Provide the (x, y) coordinate of the cell's center where the given text is located.  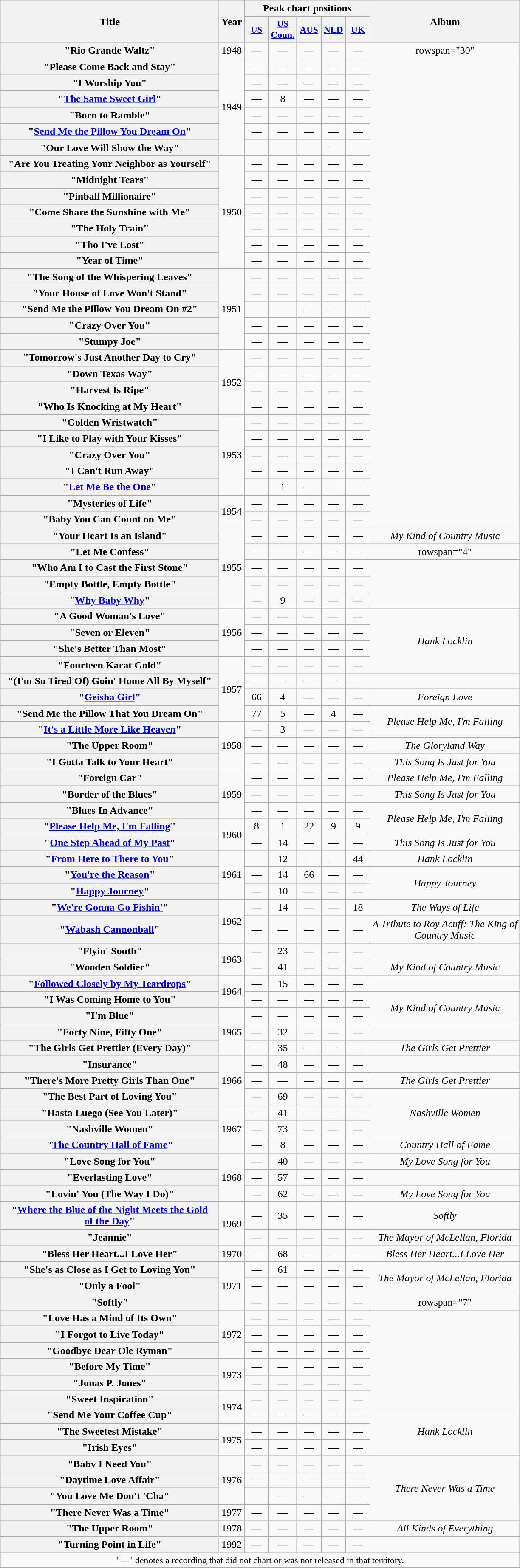
"Border of the Blues" (110, 794)
1958 (232, 746)
1970 (232, 1253)
A Tribute to Roy Acuff: The King ofCountry Music (445, 929)
3 (283, 730)
1948 (232, 51)
"Come Share the Sunshine with Me" (110, 212)
"Fourteen Karat Gold" (110, 665)
44 (358, 859)
"Followed Closely by My Teardrops" (110, 983)
61 (283, 1270)
1960 (232, 835)
Nashville Women (445, 1113)
"Who Is Knocking at My Heart" (110, 406)
1978 (232, 1529)
"Please Help Me, I'm Falling" (110, 826)
"I Gotta Talk to Your Heart" (110, 762)
"The Country Hall of Fame" (110, 1145)
"You're the Reason" (110, 875)
"I Was Coming Home to You" (110, 1000)
Peak chart positions (307, 8)
"Pinball Millionaire" (110, 196)
1953 (232, 454)
"Midnight Tears" (110, 180)
"Daytime Love Affair" (110, 1480)
The Gloryland Way (445, 746)
1976 (232, 1480)
"Why Baby Why" (110, 600)
NLD (333, 30)
12 (283, 859)
"We're Gonna Go Fishin'" (110, 907)
"Harvest Is Ripe" (110, 390)
1949 (232, 107)
"Lovin' You (The Way I Do)" (110, 1193)
"Golden Wristwatch" (110, 422)
"Our Love Will Show the Way" (110, 147)
"Nashville Women" (110, 1129)
Title (110, 21)
10 (283, 891)
"Tomorrow's Just Another Day to Cry" (110, 358)
"Jonas P. Jones" (110, 1383)
"Goodbye Dear Ole Ryman" (110, 1351)
1992 (232, 1545)
"Flyin' South" (110, 951)
"Tho I've Lost" (110, 245)
1971 (232, 1286)
1956 (232, 632)
"Seven or Eleven" (110, 632)
UK (358, 30)
Bless Her Heart...I Love Her (445, 1253)
"Wabash Cannonball" (110, 929)
1975 (232, 1439)
"Your House of Love Won't Stand" (110, 293)
1950 (232, 212)
"You Love Me Don't 'Cha" (110, 1496)
"Everlasting Love" (110, 1177)
1959 (232, 794)
1957 (232, 689)
"Where the Blue of the Night Meets the Goldof the Day" (110, 1215)
1973 (232, 1375)
"Before My Time" (110, 1367)
"I Forgot to Live Today" (110, 1334)
Album (445, 21)
"—" denotes a recording that did not chart or was not released in that territory. (260, 1560)
"The Same Sweet Girl" (110, 99)
All Kinds of Everything (445, 1529)
"Rio Grande Waltz" (110, 51)
rowspan="7" (445, 1302)
There Never Was a Time (445, 1488)
1974 (232, 1407)
"Irish Eyes" (110, 1447)
48 (283, 1064)
"Empty Bottle, Empty Bottle" (110, 584)
US (257, 30)
15 (283, 983)
"Insurance" (110, 1064)
"A Good Woman's Love" (110, 616)
"Let Me Be the One" (110, 487)
1952 (232, 382)
"Born to Ramble" (110, 115)
22 (309, 826)
77 (257, 713)
"Let Me Confess" (110, 552)
"Love Has a Mind of Its Own" (110, 1318)
"Happy Journey" (110, 891)
5 (283, 713)
"Please Come Back and Stay" (110, 67)
1966 (232, 1080)
1951 (232, 309)
1964 (232, 991)
"Mysteries of Life" (110, 503)
"There's More Pretty Girls Than One" (110, 1080)
40 (283, 1161)
57 (283, 1177)
"Turning Point in Life" (110, 1545)
AUS (309, 30)
"Hasta Luego (See You Later)" (110, 1113)
"Year of Time" (110, 261)
"Baby You Can Count on Me" (110, 519)
"Send Me the Pillow That You Dream On" (110, 713)
"Love Song for You" (110, 1161)
Softly (445, 1215)
1962 (232, 921)
1967 (232, 1129)
Happy Journey (445, 883)
"I'm Blue" (110, 1016)
"Your Heart Is an Island" (110, 536)
"Down Texas Way" (110, 374)
"Send Me the Pillow You Dream On" (110, 131)
32 (283, 1032)
69 (283, 1097)
1968 (232, 1177)
"Forty Nine, Fifty One" (110, 1032)
USCoun. (283, 30)
"Sweet Inspiration" (110, 1399)
1954 (232, 511)
The Ways of Life (445, 907)
"From Here to There to You" (110, 859)
"The Girls Get Prettier (Every Day)" (110, 1048)
"The Best Part of Loving You" (110, 1097)
"Only a Fool" (110, 1286)
"There Never Was a Time" (110, 1512)
1977 (232, 1512)
"Baby I Need You" (110, 1464)
"Blues In Advance" (110, 810)
73 (283, 1129)
"Bless Her Heart...I Love Her" (110, 1253)
"She's as Close as I Get to Loving You" (110, 1270)
"She's Better Than Most" (110, 649)
"(I'm So Tired Of) Goin' Home All By Myself" (110, 681)
rowspan="4" (445, 552)
"One Step Ahead of My Past" (110, 843)
23 (283, 951)
"The Song of the Whispering Leaves" (110, 277)
"Send Me Your Coffee Cup" (110, 1415)
1963 (232, 959)
"Are You Treating Your Neighbor as Yourself" (110, 164)
Foreign Love (445, 697)
Country Hall of Fame (445, 1145)
"The Sweetest Mistake" (110, 1431)
"Jeannie" (110, 1237)
"Softly" (110, 1302)
1969 (232, 1223)
"Wooden Soldier" (110, 967)
"The Holy Train" (110, 228)
1972 (232, 1334)
"Stumpy Joe" (110, 341)
"It's a Little More Like Heaven" (110, 730)
62 (283, 1193)
rowspan="30" (445, 51)
1961 (232, 875)
"I Can't Run Away" (110, 471)
"Foreign Car" (110, 778)
Year (232, 21)
"Geisha Girl" (110, 697)
"I Worship You" (110, 83)
"Send Me the Pillow You Dream On #2" (110, 309)
18 (358, 907)
"I Like to Play with Your Kisses" (110, 438)
1955 (232, 568)
68 (283, 1253)
1965 (232, 1032)
"Who Am I to Cast the First Stone" (110, 568)
